Output the [X, Y] coordinate of the center of the cell containing the given text.  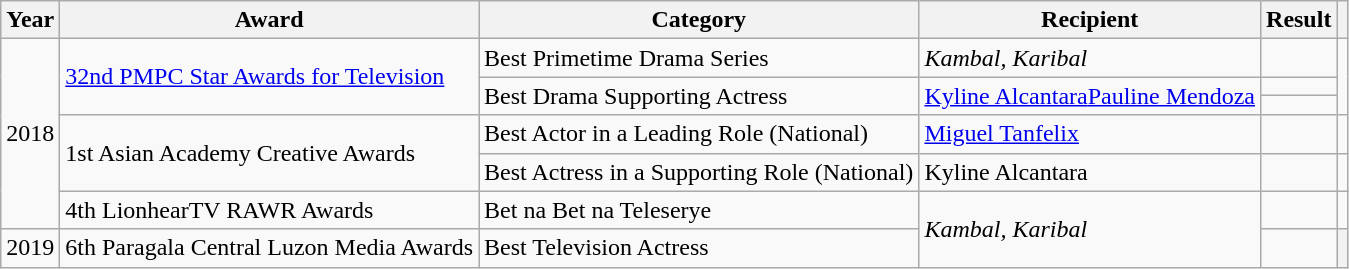
Best Television Actress [699, 248]
Kyline AlcantaraPauline Mendoza [1090, 96]
Best Actress in a Supporting Role (National) [699, 172]
Best Primetime Drama Series [699, 58]
6th Paragala Central Luzon Media Awards [270, 248]
Year [30, 20]
4th LionhearTV RAWR Awards [270, 210]
Category [699, 20]
2019 [30, 248]
Best Actor in a Leading Role (National) [699, 134]
Best Drama Supporting Actress [699, 96]
2018 [30, 134]
Kyline Alcantara [1090, 172]
Bet na Bet na Teleserye [699, 210]
32nd PMPC Star Awards for Television [270, 77]
Result [1299, 20]
Recipient [1090, 20]
Award [270, 20]
1st Asian Academy Creative Awards [270, 153]
Miguel Tanfelix [1090, 134]
